Search for the cell housing the specified text and yield its (x, y) center coordinate. 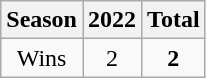
Wins (42, 58)
Season (42, 20)
2022 (112, 20)
Total (174, 20)
